Locate the cell with the specified text and output its (x, y) center coordinate. 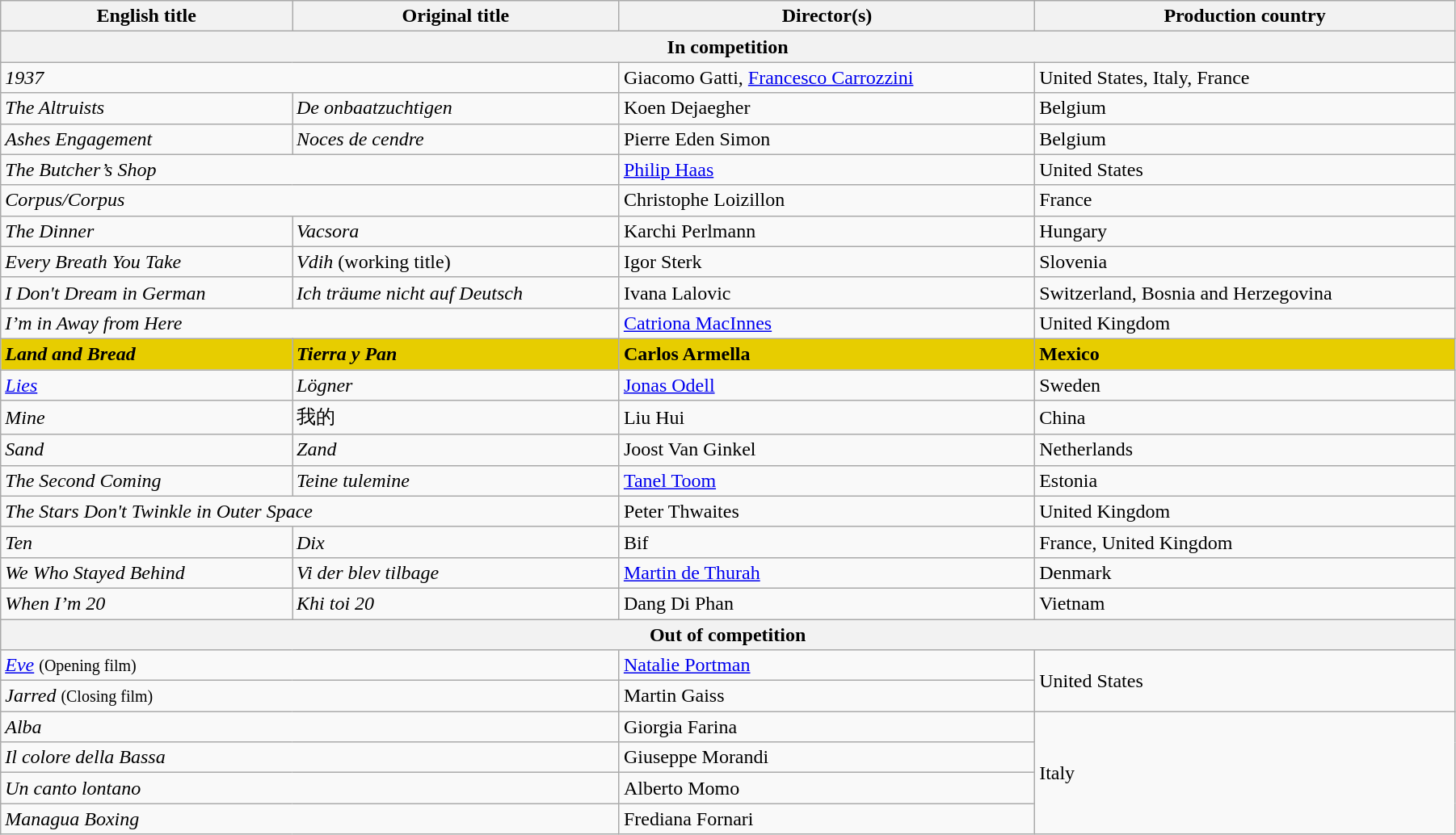
Frediana Fornari (827, 819)
Jarred (Closing film) (310, 696)
Alba (310, 727)
Dix (456, 542)
Martin de Thurah (827, 573)
The Butcher’s Shop (310, 170)
Liu Hui (827, 418)
Noces de cendre (456, 139)
France (1245, 200)
Director(s) (827, 16)
In competition (728, 47)
Natalie Portman (827, 665)
Sweden (1245, 385)
Estonia (1245, 480)
Peter Thwaites (827, 511)
Mexico (1245, 354)
Italy (1245, 773)
The Second Coming (147, 480)
Denmark (1245, 573)
Every Breath You Take (147, 262)
China (1245, 418)
Pierre Eden Simon (827, 139)
Netherlands (1245, 450)
United States, Italy, France (1245, 78)
Bif (827, 542)
Vacsora (456, 231)
Un canto lontano (310, 788)
Christophe Loizillon (827, 200)
Carlos Armella (827, 354)
I’m in Away from Here (310, 323)
Jonas Odell (827, 385)
Ten (147, 542)
When I’m 20 (147, 603)
Hungary (1245, 231)
De onbaatzuchtigen (456, 108)
Mine (147, 418)
Vietnam (1245, 603)
Catriona MacInnes (827, 323)
Il colore della Bassa (310, 757)
Tierra y Pan (456, 354)
Alberto Momo (827, 788)
我的 (456, 418)
Ivana Lalovic (827, 292)
Lögner (456, 385)
Igor Sterk (827, 262)
Philip Haas (827, 170)
Martin Gaiss (827, 696)
Land and Bread (147, 354)
Giacomo Gatti, Francesco Carrozzini (827, 78)
Giorgia Farina (827, 727)
Ashes Engagement (147, 139)
Giuseppe Morandi (827, 757)
The Stars Don't Twinkle in Outer Space (310, 511)
1937 (310, 78)
Joost Van Ginkel (827, 450)
Khi toi 20 (456, 603)
Managua Boxing (310, 819)
We Who Stayed Behind (147, 573)
Karchi Perlmann (827, 231)
Vdih (working title) (456, 262)
Dang Di Phan (827, 603)
The Dinner (147, 231)
Original title (456, 16)
I Don't Dream in German (147, 292)
Eve (Opening film) (310, 665)
Teine tulemine (456, 480)
Koen Dejaegher (827, 108)
Vi der blev tilbage (456, 573)
The Altruists (147, 108)
Production country (1245, 16)
Out of competition (728, 634)
Lies (147, 385)
English title (147, 16)
Sand (147, 450)
Ich träume nicht auf Deutsch (456, 292)
France, United Kingdom (1245, 542)
Slovenia (1245, 262)
Tanel Toom (827, 480)
Zand (456, 450)
Corpus/Corpus (310, 200)
Switzerland, Bosnia and Herzegovina (1245, 292)
